Provide the (X, Y) coordinate of the cell's center where the given text is located.  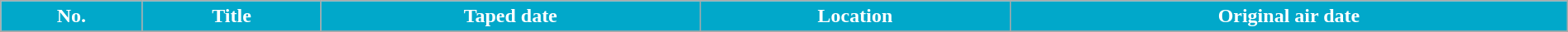
Location (855, 16)
Title (232, 16)
No. (71, 16)
Taped date (510, 16)
Original air date (1289, 16)
